Capture the cell that displays the provided text and extract its [x, y] central coordinate. 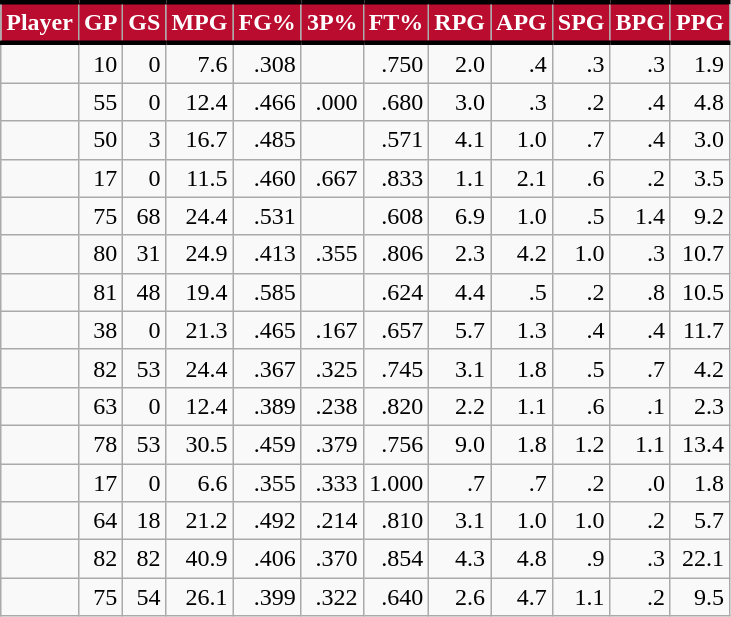
.459 [267, 444]
55 [100, 102]
11.7 [700, 330]
80 [100, 254]
FG% [267, 22]
.571 [396, 140]
.333 [332, 483]
1.3 [522, 330]
.608 [396, 216]
4.7 [522, 597]
.370 [332, 559]
.466 [267, 102]
.810 [396, 521]
18 [144, 521]
.640 [396, 597]
SPG [581, 22]
1.000 [396, 483]
.9 [581, 559]
6.6 [200, 483]
.379 [332, 444]
4.4 [460, 292]
30.5 [200, 444]
4.3 [460, 559]
.8 [640, 292]
21.2 [200, 521]
2.1 [522, 178]
4.1 [460, 140]
7.6 [200, 63]
.322 [332, 597]
11.5 [200, 178]
9.5 [700, 597]
GS [144, 22]
31 [144, 254]
.485 [267, 140]
.1 [640, 406]
.238 [332, 406]
.465 [267, 330]
50 [100, 140]
MPG [200, 22]
.585 [267, 292]
.750 [396, 63]
26.1 [200, 597]
78 [100, 444]
.854 [396, 559]
.756 [396, 444]
.406 [267, 559]
.806 [396, 254]
22.1 [700, 559]
9.0 [460, 444]
63 [100, 406]
10 [100, 63]
1.2 [581, 444]
.367 [267, 368]
.833 [396, 178]
.000 [332, 102]
1.4 [640, 216]
10.7 [700, 254]
10.5 [700, 292]
.745 [396, 368]
2.0 [460, 63]
3 [144, 140]
.214 [332, 521]
.680 [396, 102]
.657 [396, 330]
.624 [396, 292]
6.9 [460, 216]
.0 [640, 483]
.820 [396, 406]
68 [144, 216]
.667 [332, 178]
1.9 [700, 63]
.399 [267, 597]
24.9 [200, 254]
9.2 [700, 216]
.167 [332, 330]
40.9 [200, 559]
PPG [700, 22]
.413 [267, 254]
RPG [460, 22]
48 [144, 292]
.492 [267, 521]
16.7 [200, 140]
.531 [267, 216]
.308 [267, 63]
3P% [332, 22]
.325 [332, 368]
54 [144, 597]
.389 [267, 406]
3.5 [700, 178]
.460 [267, 178]
APG [522, 22]
FT% [396, 22]
64 [100, 521]
19.4 [200, 292]
38 [100, 330]
2.2 [460, 406]
Player [40, 22]
BPG [640, 22]
2.6 [460, 597]
81 [100, 292]
GP [100, 22]
13.4 [700, 444]
21.3 [200, 330]
